Return (X, Y) of the center of cell containing provided text 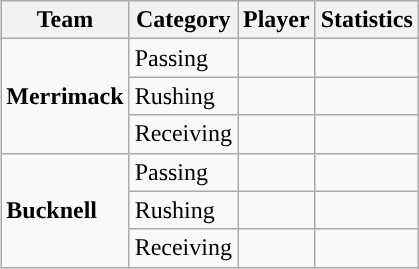
Bucknell (65, 210)
Team (65, 20)
Player (277, 20)
Merrimack (65, 96)
Statistics (366, 20)
Category (183, 20)
